For the text-containing cell, return its midpoint in (X, Y) coordinate format. 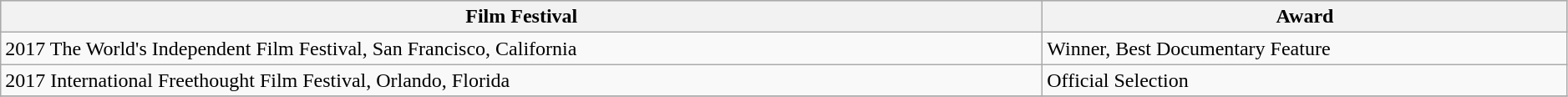
2017 International Freethought Film Festival, Orlando, Florida (521, 80)
Award (1305, 17)
2017 The World's Independent Film Festival, San Francisco, California (521, 48)
Official Selection (1305, 80)
Film Festival (521, 17)
Winner, Best Documentary Feature (1305, 48)
